From the cell containing the given text, extract its center point as (X, Y) coordinate. 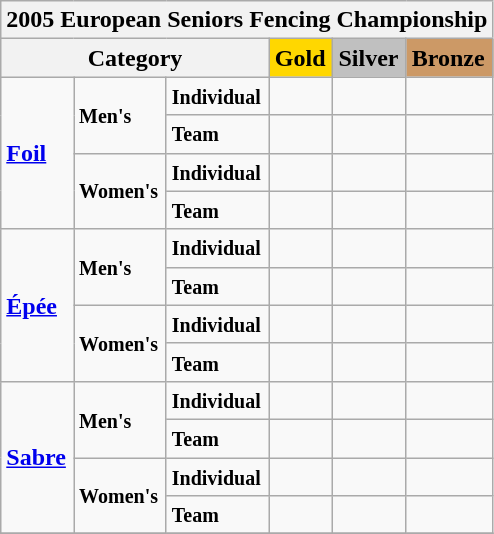
Bronze (450, 58)
Gold (301, 58)
Sabre (38, 457)
Silver (370, 58)
Foil (38, 153)
2005 European Seniors Fencing Championship (247, 20)
Category (136, 58)
Épée (38, 305)
